Pinpoint the cell where the given text exists, returning its (x, y) midpoint coordinate. 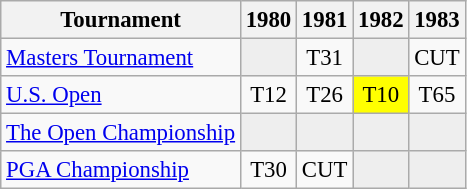
PGA Championship (121, 170)
T12 (268, 95)
Masters Tournament (121, 58)
Tournament (121, 20)
1981 (325, 20)
T30 (268, 170)
T65 (437, 95)
T10 (381, 95)
T26 (325, 95)
U.S. Open (121, 95)
1983 (437, 20)
1982 (381, 20)
1980 (268, 20)
T31 (325, 58)
The Open Championship (121, 133)
